Provide the (X, Y) coordinate of the cell's center where the given text is located.  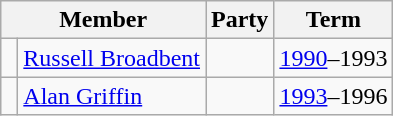
Party (240, 20)
Alan Griffin (112, 96)
Russell Broadbent (112, 58)
1993–1996 (334, 96)
Member (104, 20)
1990–1993 (334, 58)
Term (334, 20)
